Scan for the cell matching the given text and deliver its [X, Y] coordinate at center. 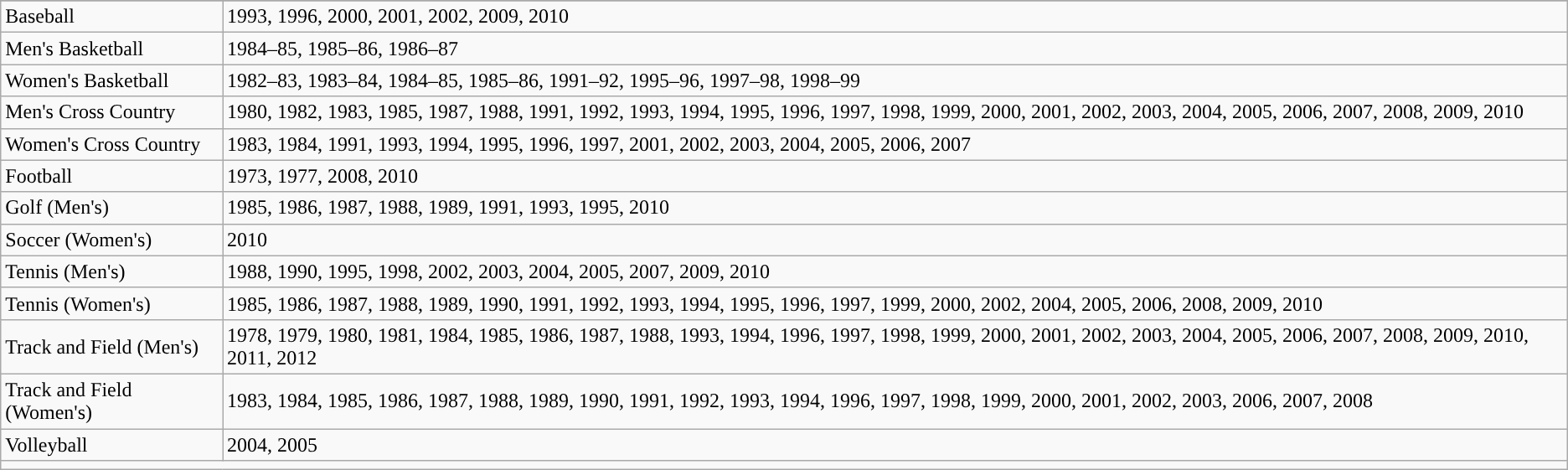
1984–85, 1985–86, 1986–87 [895, 49]
Soccer (Women's) [112, 240]
1983, 1984, 1985, 1986, 1987, 1988, 1989, 1990, 1991, 1992, 1993, 1994, 1996, 1997, 1998, 1999, 2000, 2001, 2002, 2003, 2006, 2007, 2008 [895, 400]
1988, 1990, 1995, 1998, 2002, 2003, 2004, 2005, 2007, 2009, 2010 [895, 271]
Tennis (Women's) [112, 303]
Women's Cross Country [112, 144]
1985, 1986, 1987, 1988, 1989, 1991, 1993, 1995, 2010 [895, 208]
Men's Cross Country [112, 112]
Women's Basketball [112, 80]
Track and Field (Women's) [112, 400]
Track and Field (Men's) [112, 347]
Baseball [112, 17]
1982–83, 1983–84, 1984–85, 1985–86, 1991–92, 1995–96, 1997–98, 1998–99 [895, 80]
1993, 1996, 2000, 2001, 2002, 2009, 2010 [895, 17]
Men's Basketball [112, 49]
2004, 2005 [895, 445]
Football [112, 176]
1973, 1977, 2008, 2010 [895, 176]
Golf (Men's) [112, 208]
2010 [895, 240]
Volleyball [112, 445]
Tennis (Men's) [112, 271]
1983, 1984, 1991, 1993, 1994, 1995, 1996, 1997, 2001, 2002, 2003, 2004, 2005, 2006, 2007 [895, 144]
1985, 1986, 1987, 1988, 1989, 1990, 1991, 1992, 1993, 1994, 1995, 1996, 1997, 1999, 2000, 2002, 2004, 2005, 2006, 2008, 2009, 2010 [895, 303]
